Pinpoint the cell where the given text exists, returning its [x, y] midpoint coordinate. 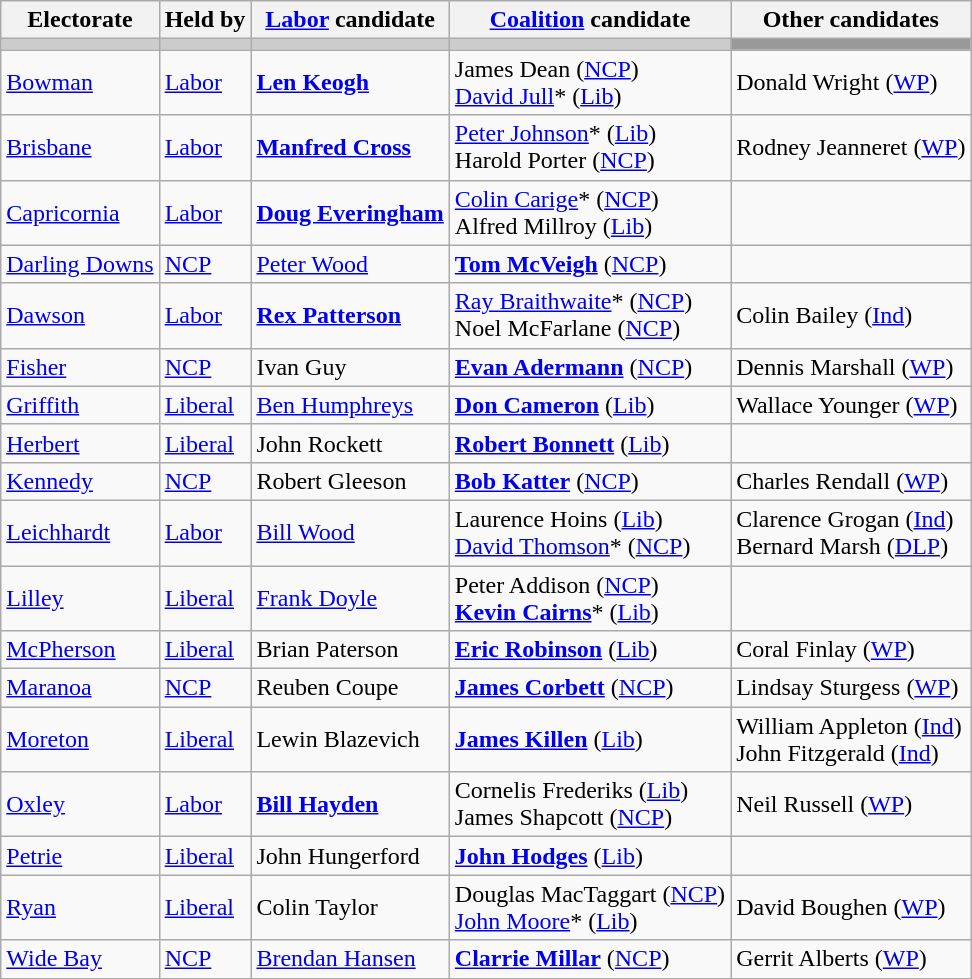
Brisbane [80, 148]
Herbert [80, 443]
Coalition candidate [590, 20]
Eric Robinson (Lib) [590, 650]
Rodney Jeanneret (WP) [851, 148]
Leichhardt [80, 532]
Darling Downs [80, 264]
Maranoa [80, 688]
Neil Russell (WP) [851, 804]
Peter Addison (NCP)Kevin Cairns* (Lib) [590, 598]
Electorate [80, 20]
Doug Everingham [350, 212]
Bowman [80, 82]
Peter Wood [350, 264]
Lindsay Sturgess (WP) [851, 688]
Capricornia [80, 212]
Colin Carige* (NCP)Alfred Millroy (Lib) [590, 212]
McPherson [80, 650]
Coral Finlay (WP) [851, 650]
Fisher [80, 367]
Ben Humphreys [350, 405]
John Hungerford [350, 856]
Wallace Younger (WP) [851, 405]
Ryan [80, 908]
Frank Doyle [350, 598]
John Rockett [350, 443]
Reuben Coupe [350, 688]
Labor candidate [350, 20]
Evan Adermann (NCP) [590, 367]
James Corbett (NCP) [590, 688]
Peter Johnson* (Lib)Harold Porter (NCP) [590, 148]
Robert Bonnett (Lib) [590, 443]
Ivan Guy [350, 367]
William Appleton (Ind)John Fitzgerald (Ind) [851, 740]
Bill Hayden [350, 804]
Lewin Blazevich [350, 740]
Petrie [80, 856]
Griffith [80, 405]
James Killen (Lib) [590, 740]
Gerrit Alberts (WP) [851, 959]
Manfred Cross [350, 148]
Oxley [80, 804]
Brendan Hansen [350, 959]
Ray Braithwaite* (NCP)Noel McFarlane (NCP) [590, 316]
Rex Patterson [350, 316]
Brian Paterson [350, 650]
Donald Wright (WP) [851, 82]
Robert Gleeson [350, 481]
Don Cameron (Lib) [590, 405]
Held by [205, 20]
Tom McVeigh (NCP) [590, 264]
Charles Rendall (WP) [851, 481]
Dennis Marshall (WP) [851, 367]
Clarence Grogan (Ind)Bernard Marsh (DLP) [851, 532]
Colin Taylor [350, 908]
Dawson [80, 316]
Kennedy [80, 481]
Bill Wood [350, 532]
Douglas MacTaggart (NCP)John Moore* (Lib) [590, 908]
Laurence Hoins (Lib)David Thomson* (NCP) [590, 532]
Lilley [80, 598]
James Dean (NCP)David Jull* (Lib) [590, 82]
Clarrie Millar (NCP) [590, 959]
Colin Bailey (Ind) [851, 316]
Bob Katter (NCP) [590, 481]
Cornelis Frederiks (Lib)James Shapcott (NCP) [590, 804]
Len Keogh [350, 82]
Other candidates [851, 20]
David Boughen (WP) [851, 908]
Wide Bay [80, 959]
Moreton [80, 740]
John Hodges (Lib) [590, 856]
